Extract the (x, y) coordinate from the center of the cell holding the provided text.  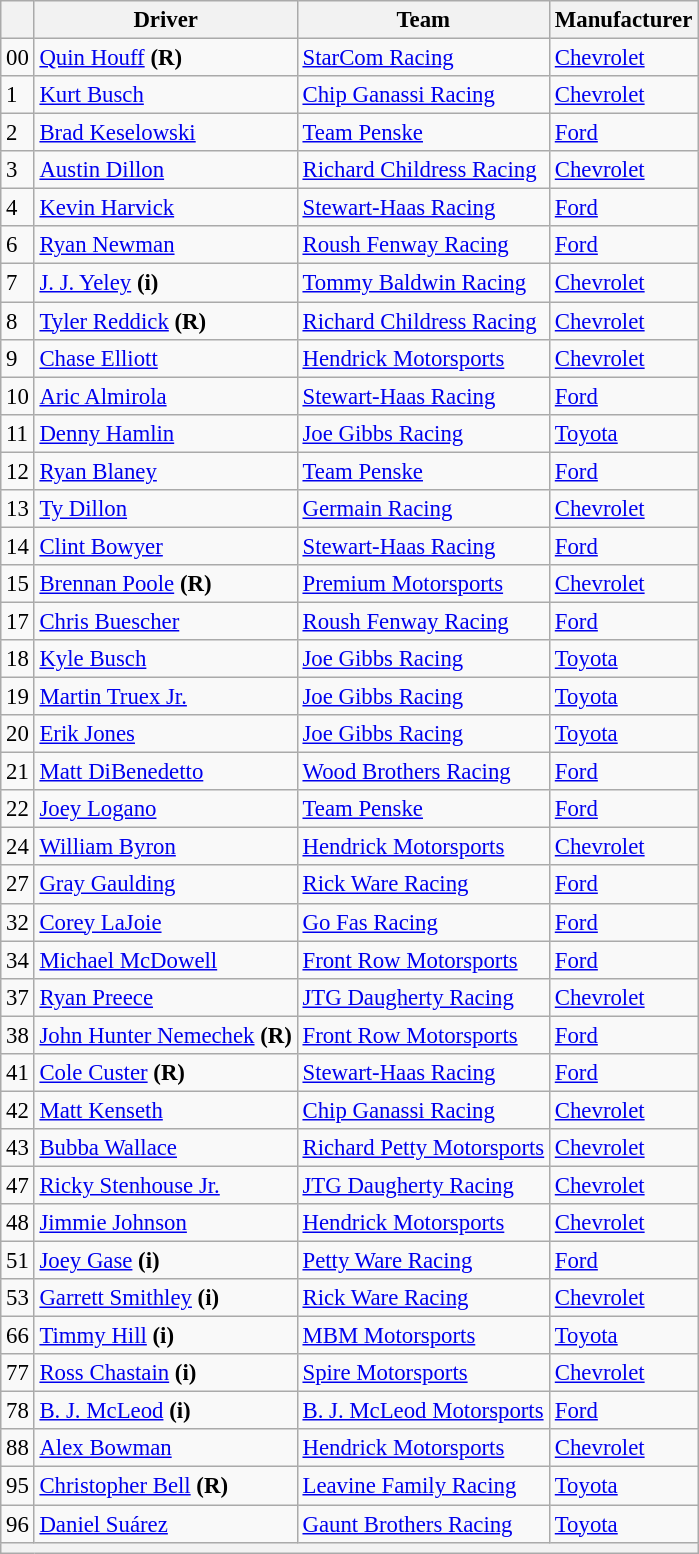
2 (18, 133)
38 (18, 1035)
Joey Gase (i) (166, 1261)
77 (18, 1373)
24 (18, 847)
Quin Houff (R) (166, 58)
48 (18, 1223)
9 (18, 358)
8 (18, 321)
41 (18, 1073)
Gaunt Brothers Racing (423, 1524)
43 (18, 1148)
47 (18, 1185)
32 (18, 922)
Daniel Suárez (166, 1524)
53 (18, 1298)
Ryan Preece (166, 997)
Kevin Harvick (166, 208)
Wood Brothers Racing (423, 772)
7 (18, 283)
B. J. McLeod Motorsports (423, 1411)
00 (18, 58)
12 (18, 471)
Aric Almirola (166, 396)
Brad Keselowski (166, 133)
Jimmie Johnson (166, 1223)
42 (18, 1110)
Germain Racing (423, 509)
17 (18, 621)
Clint Bowyer (166, 546)
4 (18, 208)
20 (18, 734)
Alex Bowman (166, 1449)
Christopher Bell (R) (166, 1486)
Spire Motorsports (423, 1373)
Tommy Baldwin Racing (423, 283)
78 (18, 1411)
18 (18, 659)
66 (18, 1336)
Kyle Busch (166, 659)
37 (18, 997)
Cole Custer (R) (166, 1073)
Ryan Blaney (166, 471)
Ricky Stenhouse Jr. (166, 1185)
Matt Kenseth (166, 1110)
Premium Motorsports (423, 584)
Tyler Reddick (R) (166, 321)
15 (18, 584)
88 (18, 1449)
Ryan Newman (166, 245)
13 (18, 509)
Garrett Smithley (i) (166, 1298)
Leavine Family Racing (423, 1486)
Corey LaJoie (166, 922)
Timmy Hill (i) (166, 1336)
96 (18, 1524)
Driver (166, 20)
Joey Logano (166, 809)
Matt DiBenedetto (166, 772)
27 (18, 885)
Michael McDowell (166, 960)
Chase Elliott (166, 358)
Denny Hamlin (166, 433)
3 (18, 170)
22 (18, 809)
Ty Dillon (166, 509)
Go Fas Racing (423, 922)
1 (18, 95)
Martin Truex Jr. (166, 697)
14 (18, 546)
Chris Buescher (166, 621)
Ross Chastain (i) (166, 1373)
J. J. Yeley (i) (166, 283)
51 (18, 1261)
34 (18, 960)
StarCom Racing (423, 58)
John Hunter Nemechek (R) (166, 1035)
95 (18, 1486)
Team (423, 20)
William Byron (166, 847)
10 (18, 396)
Austin Dillon (166, 170)
Richard Petty Motorsports (423, 1148)
B. J. McLeod (i) (166, 1411)
21 (18, 772)
Manufacturer (623, 20)
Gray Gaulding (166, 885)
Erik Jones (166, 734)
MBM Motorsports (423, 1336)
11 (18, 433)
Bubba Wallace (166, 1148)
Brennan Poole (R) (166, 584)
Kurt Busch (166, 95)
6 (18, 245)
Petty Ware Racing (423, 1261)
19 (18, 697)
